Output the [X, Y] coordinate of the center of the cell containing the given text.  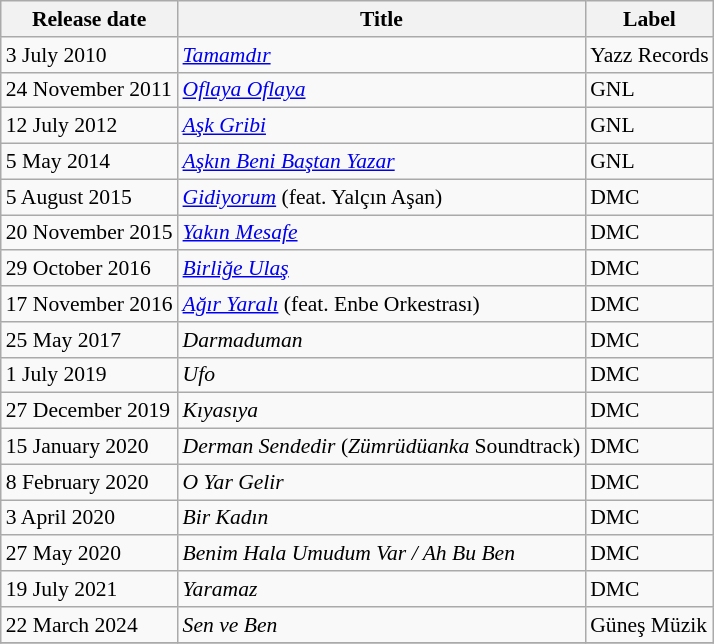
12 July 2012 [90, 126]
Benim Hala Umudum Var / Ah Bu Ben [382, 554]
Aşk Gribi [382, 126]
5 August 2015 [90, 197]
Yaramaz [382, 589]
8 February 2020 [90, 482]
Derman Sendedir (Zümrüdüanka Soundtrack) [382, 447]
20 November 2015 [90, 233]
3 July 2010 [90, 55]
22 March 2024 [90, 625]
Sen ve Ben [382, 625]
17 November 2016 [90, 304]
25 May 2017 [90, 340]
19 July 2021 [90, 589]
24 November 2011 [90, 90]
Bir Kadın [382, 518]
1 July 2019 [90, 375]
29 October 2016 [90, 269]
3 April 2020 [90, 518]
Gidiyorum (feat. Yalçın Aşan) [382, 197]
Birliğe Ulaş [382, 269]
Kıyasıya [382, 411]
Title [382, 19]
Yakın Mesafe [382, 233]
5 May 2014 [90, 162]
Güneş Müzik [649, 625]
Aşkın Beni Baştan Yazar [382, 162]
Yazz Records [649, 55]
Oflaya Oflaya [382, 90]
27 May 2020 [90, 554]
Release date [90, 19]
27 December 2019 [90, 411]
O Yar Gelir [382, 482]
Darmaduman [382, 340]
Label [649, 19]
15 January 2020 [90, 447]
Ufo [382, 375]
Ağır Yaralı (feat. Enbe Orkestrası) [382, 304]
Tamamdır [382, 55]
